Provide the [x, y] coordinate of the cell's center where the given text is located.  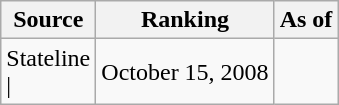
As of [306, 20]
Ranking [185, 20]
Source [48, 20]
October 15, 2008 [185, 72]
Stateline| [48, 72]
